Capture the cell that displays the provided text and extract its (X, Y) central coordinate. 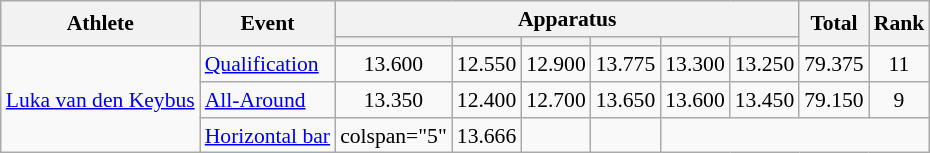
13.250 (764, 64)
Event (268, 24)
Athlete (100, 24)
Qualification (268, 64)
Rank (900, 24)
11 (900, 64)
Apparatus (567, 19)
13.300 (694, 64)
12.550 (486, 64)
79.375 (834, 64)
Total (834, 24)
12.700 (556, 100)
79.150 (834, 100)
Luka van den Keybus (100, 100)
13.775 (626, 64)
9 (900, 100)
12.900 (556, 64)
13.350 (394, 100)
13.450 (764, 100)
All-Around (268, 100)
12.400 (486, 100)
13.650 (626, 100)
